Capture the cell that displays the provided text and extract its [x, y] central coordinate. 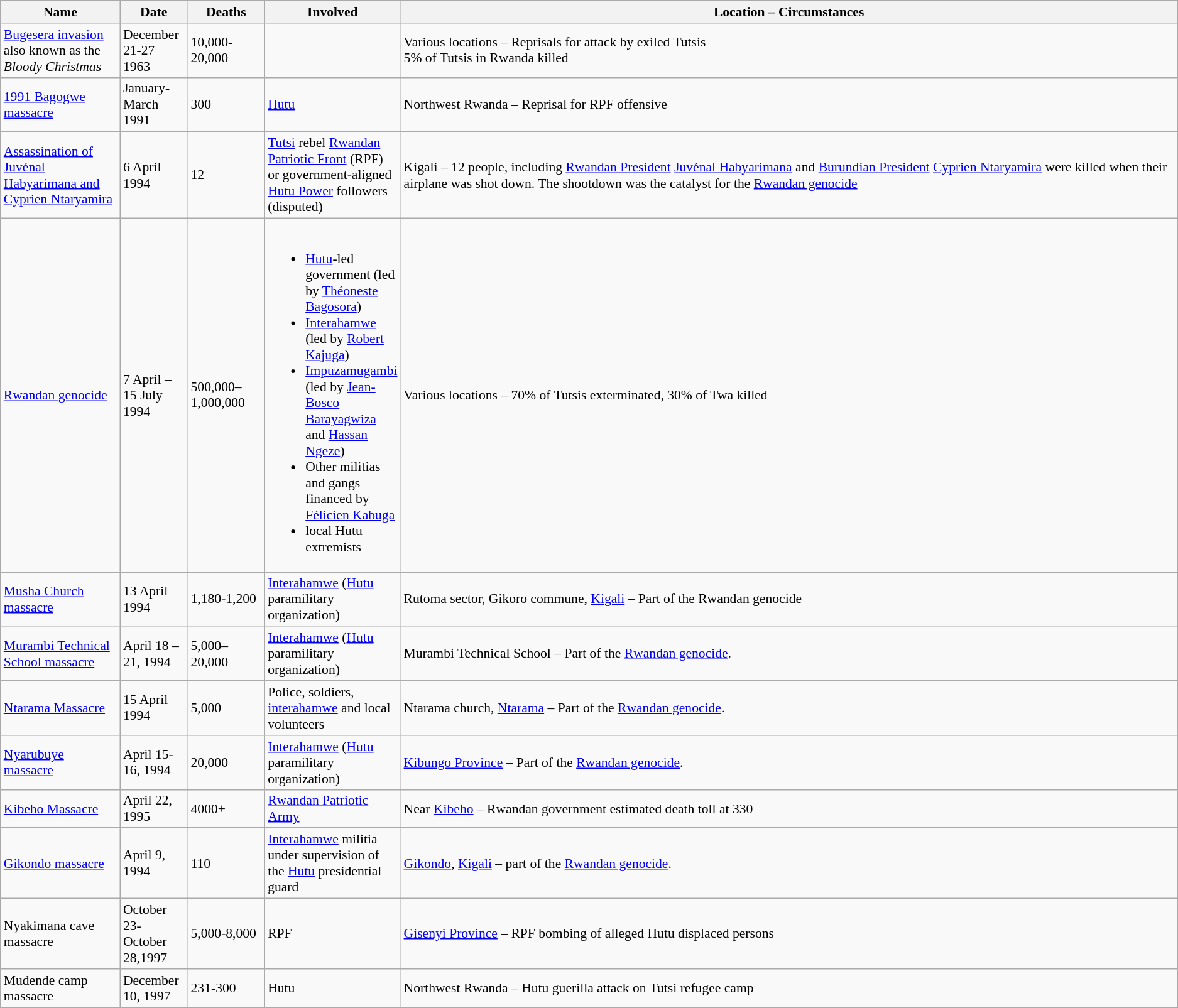
Kibeho Massacre [60, 809]
October 23-October 28,1997 [154, 934]
110 [226, 864]
Assassination of Juvénal Habyarimana and Cyprien Ntaryamira [60, 175]
Ntarama church, Ntarama – Part of the Rwandan genocide. [789, 708]
231-300 [226, 989]
Interahamwe militia under supervision of the Hutu presidential guard [332, 864]
December 10, 1997 [154, 989]
1991 Bagogwe massacre [60, 104]
300 [226, 104]
Gikondo massacre [60, 864]
Rutoma sector, Gikoro commune, Kigali – Part of the Rwandan genocide [789, 599]
20,000 [226, 762]
12 [226, 175]
Gikondo, Kigali – part of the Rwandan genocide. [789, 864]
15 April 1994 [154, 708]
Nyakimana cave massacre [60, 934]
Kibungo Province – Part of the Rwandan genocide. [789, 762]
January-March 1991 [154, 104]
500,000–1,000,000 [226, 396]
April 9, 1994 [154, 864]
1,180-1,200 [226, 599]
10,000-20,000 [226, 50]
Northwest Rwanda – Hutu guerilla attack on Tutsi refugee camp [789, 989]
13 April 1994 [154, 599]
Tutsi rebel Rwandan Patriotic Front (RPF) or government-aligned Hutu Power followers (disputed) [332, 175]
Name [60, 12]
5,000-8,000 [226, 934]
Bugesera invasion also known as the Bloody Christmas [60, 50]
Ntarama Massacre [60, 708]
Various locations – 70% of Tutsis exterminated, 30% of Twa killed [789, 396]
Location – Circumstances [789, 12]
Near Kibeho – Rwandan government estimated death toll at 330 [789, 809]
Deaths [226, 12]
Date [154, 12]
Murambi Technical School massacre [60, 654]
Nyarubuye massacre [60, 762]
April 22, 1995 [154, 809]
Murambi Technical School – Part of the Rwandan genocide. [789, 654]
Rwandan genocide [60, 396]
April 15-16, 1994 [154, 762]
April 18 – 21, 1994 [154, 654]
Police, soldiers, interahamwe and local volunteers [332, 708]
5,000–20,000 [226, 654]
December 21-27 1963 [154, 50]
4000+ [226, 809]
7 April – 15 July 1994 [154, 396]
Involved [332, 12]
6 April 1994 [154, 175]
Various locations – Reprisals for attack by exiled Tutsis5% of Tutsis in Rwanda killed [789, 50]
5,000 [226, 708]
RPF [332, 934]
Northwest Rwanda – Reprisal for RPF offensive [789, 104]
Gisenyi Province – RPF bombing of alleged Hutu displaced persons [789, 934]
Mudende camp massacre [60, 989]
Rwandan Patriotic Army [332, 809]
Musha Church massacre [60, 599]
